Find where the given text appears and provide that cell's center as [X, Y] coordinate. 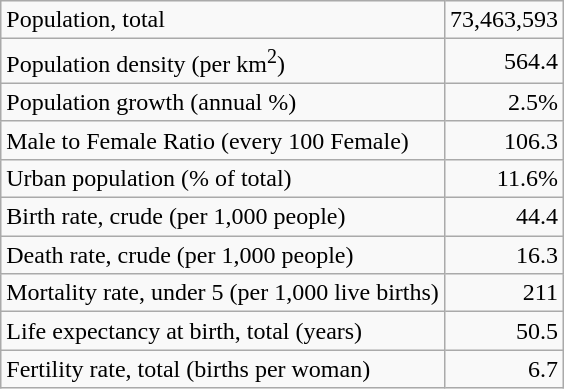
Fertility rate, total (births per woman) [223, 369]
Urban population (% of total) [223, 178]
11.6% [504, 178]
73,463,593 [504, 20]
211 [504, 293]
Population growth (annual %) [223, 102]
564.4 [504, 62]
44.4 [504, 217]
Population density (per km2) [223, 62]
Life expectancy at birth, total (years) [223, 331]
Male to Female Ratio (every 100 Female) [223, 140]
Population, total [223, 20]
6.7 [504, 369]
106.3 [504, 140]
50.5 [504, 331]
Birth rate, crude (per 1,000 people) [223, 217]
Death rate, crude (per 1,000 people) [223, 255]
16.3 [504, 255]
Mortality rate, under 5 (per 1,000 live births) [223, 293]
2.5% [504, 102]
